Output the [x, y] coordinate of the center of the cell containing the given text.  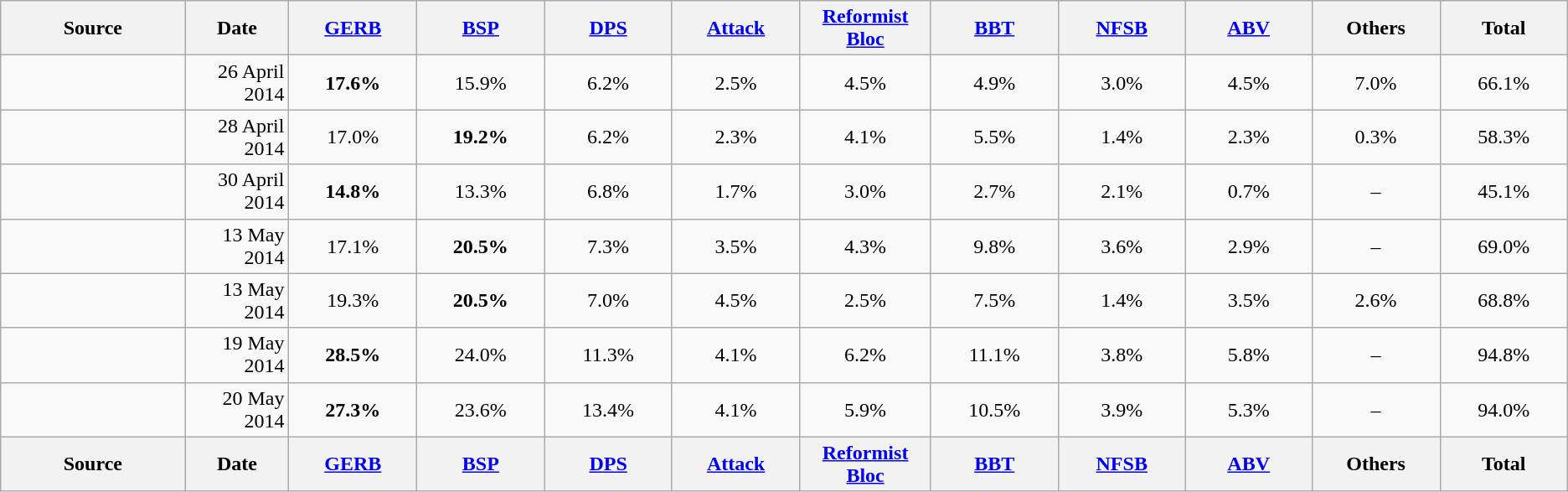
24.0% [481, 355]
11.3% [608, 355]
26 April 2014 [237, 82]
13.4% [608, 409]
9.8% [994, 246]
6.8% [608, 191]
28 April 2014 [237, 137]
3.9% [1122, 409]
58.3% [1504, 137]
27.3% [353, 409]
3.6% [1122, 246]
15.9% [481, 82]
0.7% [1248, 191]
66.1% [1504, 82]
94.0% [1504, 409]
2.9% [1248, 246]
30 April 2014 [237, 191]
4.9% [994, 82]
17.6% [353, 82]
5.5% [994, 137]
19 May 2014 [237, 355]
11.1% [994, 355]
5.3% [1248, 409]
5.8% [1248, 355]
2.6% [1375, 300]
7.3% [608, 246]
68.8% [1504, 300]
17.1% [353, 246]
0.3% [1375, 137]
13.3% [481, 191]
2.7% [994, 191]
19.2% [481, 137]
17.0% [353, 137]
7.5% [994, 300]
20 May 2014 [237, 409]
1.7% [735, 191]
94.8% [1504, 355]
14.8% [353, 191]
69.0% [1504, 246]
2.1% [1122, 191]
19.3% [353, 300]
28.5% [353, 355]
5.9% [865, 409]
4.3% [865, 246]
10.5% [994, 409]
3.8% [1122, 355]
23.6% [481, 409]
45.1% [1504, 191]
